Find where the given text appears and provide that cell's center as (x, y) coordinate. 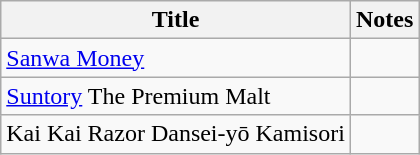
Suntory The Premium Malt (176, 96)
Sanwa Money (176, 58)
Title (176, 20)
Notes (384, 20)
Kai Kai Razor Dansei-yō Kamisori (176, 134)
